Search for the cell housing the specified text and yield its (x, y) center coordinate. 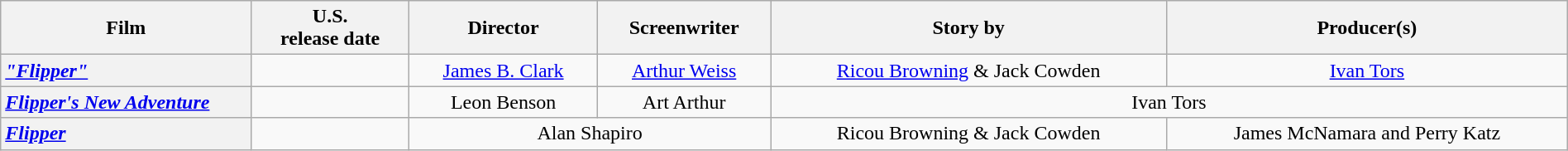
Film (126, 28)
Art Arthur (685, 102)
Arthur Weiss (685, 71)
James McNamara and Perry Katz (1368, 134)
Producer(s) (1368, 28)
Screenwriter (685, 28)
Story by (969, 28)
U.S. release date (331, 28)
Flipper's New Adventure (126, 102)
Director (504, 28)
Leon Benson (504, 102)
Flipper (126, 134)
Alan Shapiro (590, 134)
James B. Clark (504, 71)
"Flipper" (126, 71)
